Return the (X, Y) coordinate for the center point of the cell that contains the specified text.  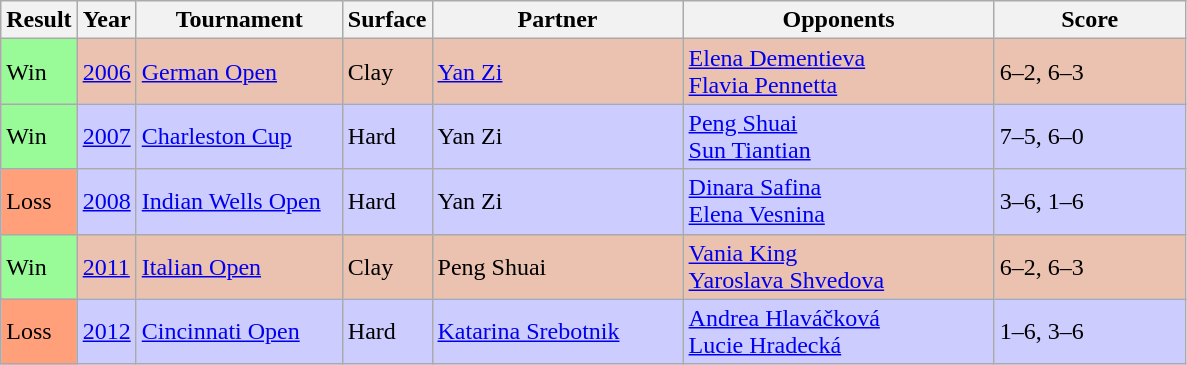
2007 (106, 136)
Partner (558, 20)
Cincinnati Open (239, 332)
Peng Shuai (558, 266)
Score (1090, 20)
2012 (106, 332)
Tournament (239, 20)
3–6, 1–6 (1090, 202)
Dinara Safina Elena Vesnina (838, 202)
Katarina Srebotnik (558, 332)
2006 (106, 72)
Italian Open (239, 266)
Opponents (838, 20)
2008 (106, 202)
German Open (239, 72)
1–6, 3–6 (1090, 332)
Vania King Yaroslava Shvedova (838, 266)
2011 (106, 266)
Andrea Hlaváčková Lucie Hradecká (838, 332)
Result (39, 20)
Year (106, 20)
Peng Shuai Sun Tiantian (838, 136)
Elena Dementieva Flavia Pennetta (838, 72)
Indian Wells Open (239, 202)
Charleston Cup (239, 136)
Surface (387, 20)
7–5, 6–0 (1090, 136)
